Provide the (x, y) coordinate of the cell's center where the given text is located.  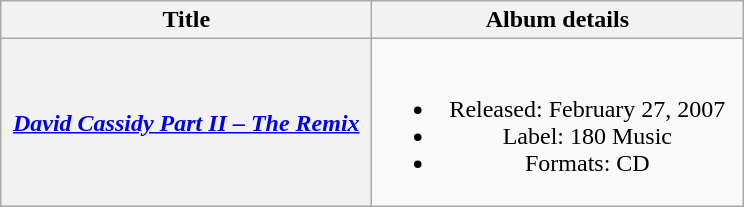
Title (186, 20)
David Cassidy Part II – The Remix (186, 122)
Released: February 27, 2007Label: 180 MusicFormats: CD (558, 122)
Album details (558, 20)
